Determine the (X, Y) coordinate at the center of the cell enclosing the given text.  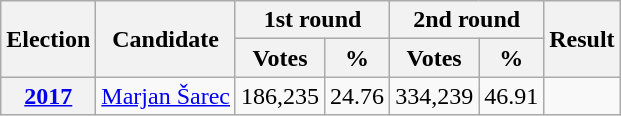
Candidate (166, 39)
24.76 (358, 96)
2nd round (467, 20)
1st round (312, 20)
186,235 (280, 96)
Marjan Šarec (166, 96)
334,239 (434, 96)
46.91 (512, 96)
2017 (48, 96)
Election (48, 39)
Result (582, 39)
